Determine the [x, y] coordinate at the center of the cell enclosing the given text.  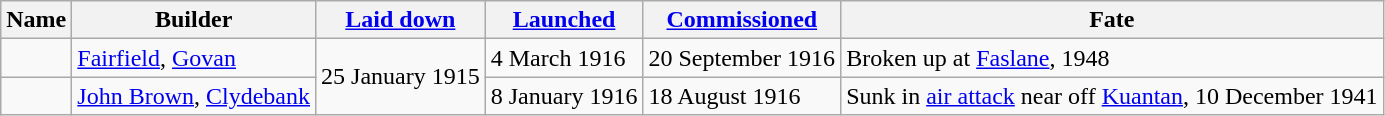
18 August 1916 [742, 96]
Builder [194, 20]
25 January 1915 [401, 77]
Broken up at Faslane, 1948 [1112, 58]
8 January 1916 [564, 96]
Name [36, 20]
Laid down [401, 20]
Fairfield, Govan [194, 58]
Fate [1112, 20]
Sunk in air attack near off Kuantan, 10 December 1941 [1112, 96]
Launched [564, 20]
John Brown, Clydebank [194, 96]
20 September 1916 [742, 58]
Commissioned [742, 20]
4 March 1916 [564, 58]
